Scan for the cell matching the given text and deliver its [X, Y] coordinate at center. 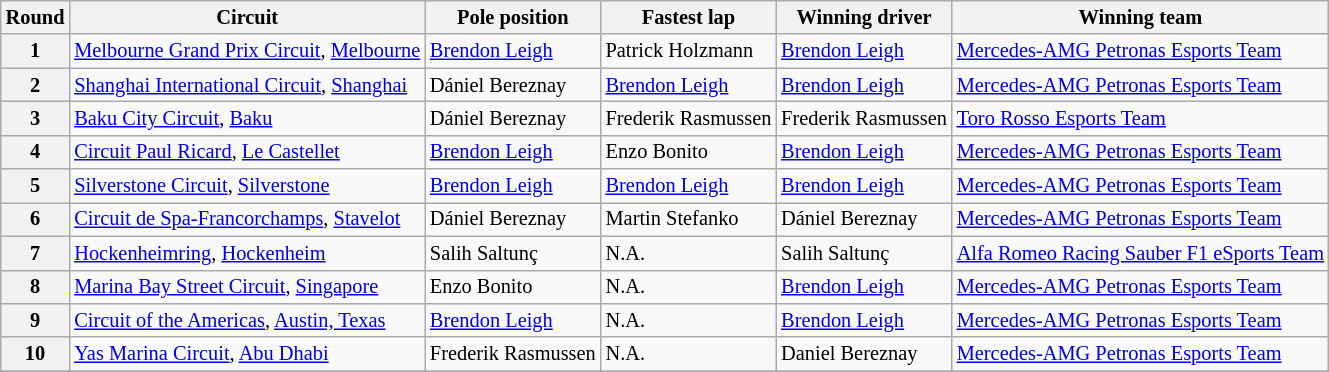
9 [36, 320]
8 [36, 287]
Circuit of the Americas, Austin, Texas [247, 320]
6 [36, 219]
Alfa Romeo Racing Sauber F1 eSports Team [1140, 253]
Pole position [513, 17]
Daniel Bereznay [864, 354]
Circuit Paul Ricard, Le Castellet [247, 152]
Circuit [247, 17]
Round [36, 17]
Circuit de Spa-Francorchamps, Stavelot [247, 219]
Marina Bay Street Circuit, Singapore [247, 287]
Martin Stefanko [689, 219]
Yas Marina Circuit, Abu Dhabi [247, 354]
2 [36, 85]
Melbourne Grand Prix Circuit, Melbourne [247, 51]
Winning team [1140, 17]
Silverstone Circuit, Silverstone [247, 186]
Hockenheimring, Hockenheim [247, 253]
5 [36, 186]
Toro Rosso Esports Team [1140, 118]
10 [36, 354]
Patrick Holzmann [689, 51]
Baku City Circuit, Baku [247, 118]
Winning driver [864, 17]
1 [36, 51]
3 [36, 118]
Fastest lap [689, 17]
4 [36, 152]
7 [36, 253]
Shanghai International Circuit, Shanghai [247, 85]
